Pinpoint the cell where the given text exists, returning its (X, Y) midpoint coordinate. 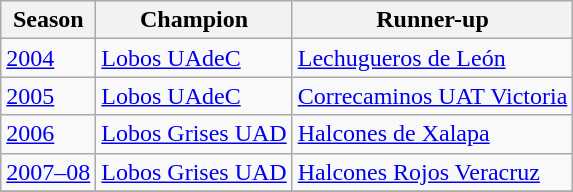
2005 (48, 96)
Lechugueros de León (432, 58)
Season (48, 20)
Halcones Rojos Veracruz (432, 172)
Correcaminos UAT Victoria (432, 96)
Runner-up (432, 20)
Halcones de Xalapa (432, 134)
2006 (48, 134)
2007–08 (48, 172)
Champion (194, 20)
2004 (48, 58)
